Find where the given text appears and provide that cell's center as (x, y) coordinate. 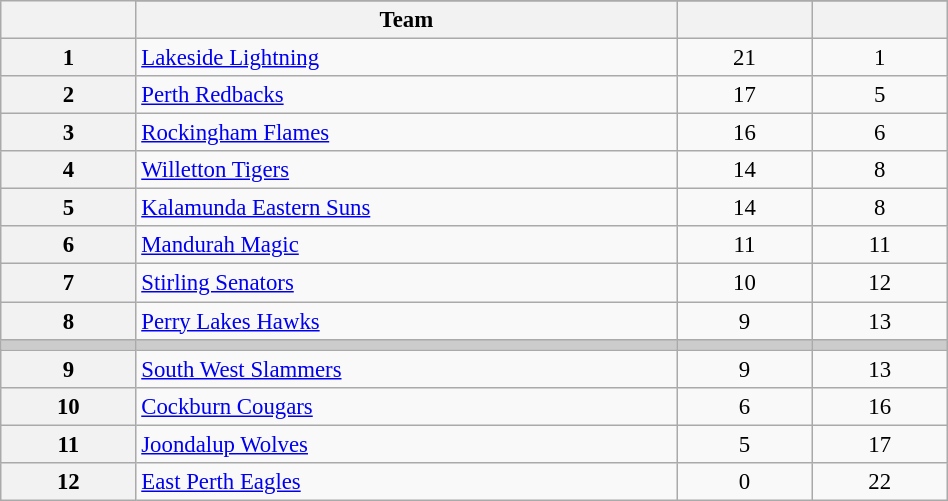
22 (880, 482)
21 (744, 58)
East Perth Eagles (406, 482)
Mandurah Magic (406, 245)
Team (406, 20)
Rockingham Flames (406, 133)
Perth Redbacks (406, 95)
3 (68, 133)
Kalamunda Eastern Suns (406, 208)
Perry Lakes Hawks (406, 321)
Joondalup Wolves (406, 444)
4 (68, 170)
Stirling Senators (406, 283)
2 (68, 95)
Cockburn Cougars (406, 406)
Lakeside Lightning (406, 58)
7 (68, 283)
Willetton Tigers (406, 170)
South West Slammers (406, 369)
0 (744, 482)
